Pinpoint the cell where the given text exists, returning its [X, Y] midpoint coordinate. 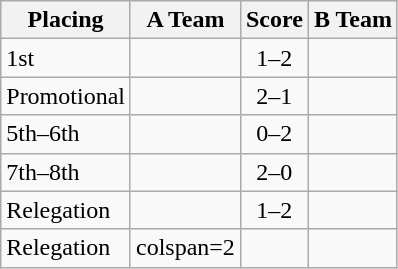
colspan=2 [185, 248]
2–1 [274, 96]
1st [66, 58]
A Team [185, 20]
7th–8th [66, 172]
B Team [352, 20]
2–0 [274, 172]
Promotional [66, 96]
Placing [66, 20]
Score [274, 20]
0–2 [274, 134]
5th–6th [66, 134]
